Detect which cell encompasses the target text, then output its [X, Y] center coordinate. 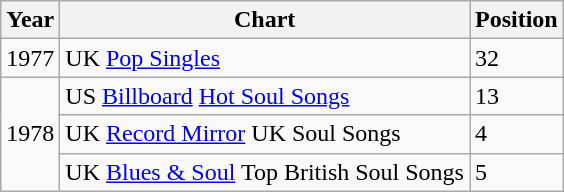
Chart [265, 20]
UK Pop Singles [265, 58]
Position [517, 20]
Year [30, 20]
UK Record Mirror UK Soul Songs [265, 134]
UK Blues & Soul Top British Soul Songs [265, 172]
5 [517, 172]
1977 [30, 58]
US Billboard Hot Soul Songs [265, 96]
4 [517, 134]
32 [517, 58]
1978 [30, 134]
13 [517, 96]
